Return (x, y) of the center of cell containing provided text 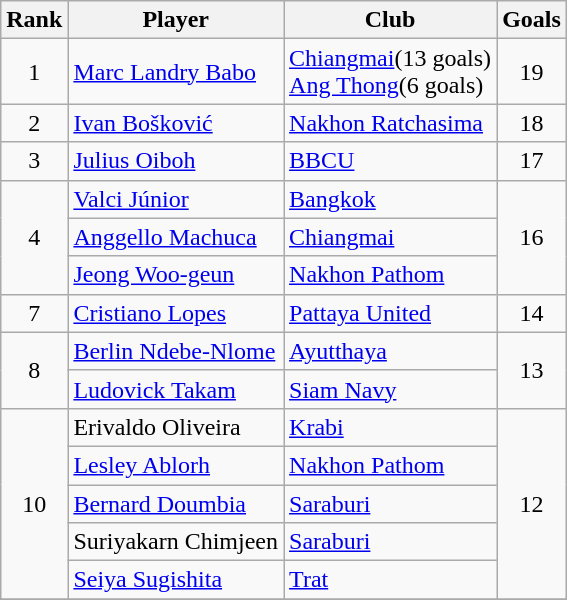
Ivan Bošković (176, 123)
Cristiano Lopes (176, 313)
Chiangmai(13 goals)Ang Thong(6 goals) (390, 72)
16 (532, 237)
Player (176, 20)
Krabi (390, 427)
Rank (34, 20)
Anggello Machuca (176, 237)
1 (34, 72)
Ludovick Takam (176, 389)
Suriyakarn Chimjeen (176, 542)
Julius Oiboh (176, 161)
Valci Júnior (176, 199)
Bangkok (390, 199)
Ayutthaya (390, 351)
Seiya Sugishita (176, 580)
Bernard Doumbia (176, 503)
10 (34, 503)
Siam Navy (390, 389)
8 (34, 370)
Marc Landry Babo (176, 72)
13 (532, 370)
19 (532, 72)
Nakhon Ratchasima (390, 123)
2 (34, 123)
Jeong Woo-geun (176, 275)
BBCU (390, 161)
Pattaya United (390, 313)
4 (34, 237)
3 (34, 161)
Club (390, 20)
Berlin Ndebe-Nlome (176, 351)
18 (532, 123)
Lesley Ablorh (176, 465)
Chiangmai (390, 237)
14 (532, 313)
7 (34, 313)
Erivaldo Oliveira (176, 427)
17 (532, 161)
12 (532, 503)
Goals (532, 20)
Trat (390, 580)
